Locate the cell with the specified text and output its (x, y) center coordinate. 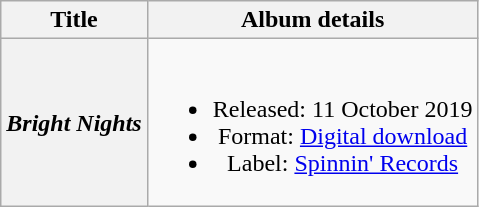
Title (74, 20)
Released: 11 October 2019Format: Digital downloadLabel: Spinnin' Records (312, 122)
Bright Nights (74, 122)
Album details (312, 20)
